Scan for the cell matching the given text and deliver its (X, Y) coordinate at center. 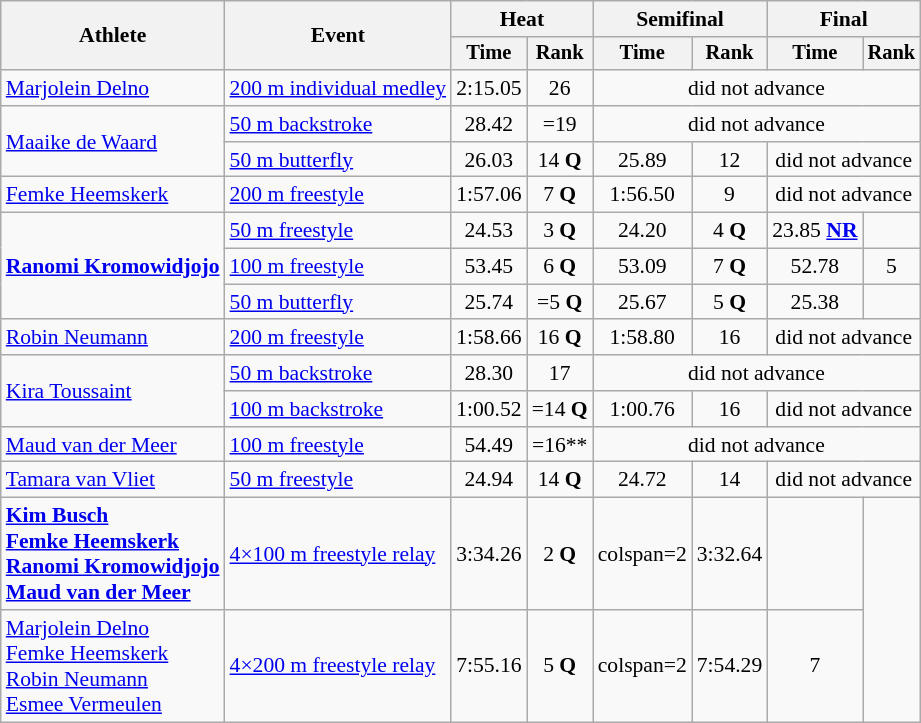
Robin Neumann (113, 338)
7:55.16 (488, 666)
1:57.06 (488, 195)
28.30 (488, 373)
14 (730, 480)
5 (892, 267)
16 Q (560, 338)
53.09 (642, 267)
Athlete (113, 36)
1:00.76 (642, 409)
28.42 (488, 124)
24.94 (488, 480)
6 Q (560, 267)
4×100 m freestyle relay (338, 554)
3 Q (560, 231)
2 Q (560, 554)
12 (730, 160)
200 m individual medley (338, 88)
Kim BuschFemke HeemskerkRanomi KromowidjojoMaud van der Meer (113, 554)
26 (560, 88)
Semifinal (680, 19)
Femke Heemskerk (113, 195)
Ranomi Kromowidjojo (113, 266)
Marjolein Delno (113, 88)
17 (560, 373)
53.45 (488, 267)
24.20 (642, 231)
=5 Q (560, 302)
24.53 (488, 231)
23.85 NR (814, 231)
=14 Q (560, 409)
25.67 (642, 302)
Tamara van Vliet (113, 480)
100 m backstroke (338, 409)
3:32.64 (730, 554)
1:00.52 (488, 409)
24.72 (642, 480)
=16** (560, 445)
3:34.26 (488, 554)
4 Q (730, 231)
1:58.80 (642, 338)
2:15.05 (488, 88)
7 (814, 666)
4×200 m freestyle relay (338, 666)
25.74 (488, 302)
26.03 (488, 160)
Event (338, 36)
Maaike de Waard (113, 142)
25.89 (642, 160)
=19 (560, 124)
54.49 (488, 445)
Final (844, 19)
1:58.66 (488, 338)
25.38 (814, 302)
Kira Toussaint (113, 390)
Maud van der Meer (113, 445)
1:56.50 (642, 195)
52.78 (814, 267)
9 (730, 195)
Heat (522, 19)
7:54.29 (730, 666)
Marjolein DelnoFemke HeemskerkRobin NeumannEsmee Vermeulen (113, 666)
